Return [X, Y] of the center of cell containing provided text 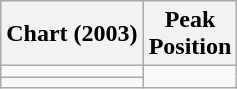
Chart (2003) [72, 34]
PeakPosition [190, 34]
